Pinpoint the cell where the given text exists, returning its [X, Y] midpoint coordinate. 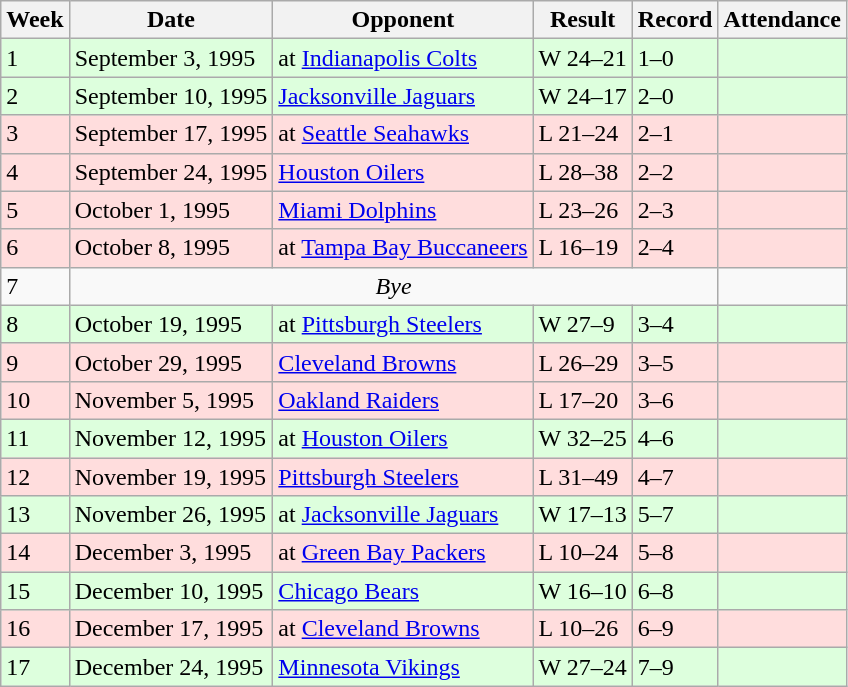
7 [35, 286]
September 10, 1995 [171, 96]
3–6 [675, 400]
November 12, 1995 [171, 438]
Cleveland Browns [403, 362]
October 19, 1995 [171, 324]
2–4 [675, 248]
October 29, 1995 [171, 362]
October 1, 1995 [171, 210]
7–9 [675, 667]
L 16–19 [582, 248]
L 17–20 [582, 400]
3 [35, 134]
14 [35, 553]
L 28–38 [582, 172]
6–8 [675, 591]
at Tampa Bay Buccaneers [403, 248]
Pittsburgh Steelers [403, 477]
4 [35, 172]
November 26, 1995 [171, 515]
December 24, 1995 [171, 667]
Result [582, 20]
W 24–17 [582, 96]
5–7 [675, 515]
4–6 [675, 438]
3–5 [675, 362]
6–9 [675, 629]
W 27–24 [582, 667]
at Houston Oilers [403, 438]
December 17, 1995 [171, 629]
10 [35, 400]
Minnesota Vikings [403, 667]
6 [35, 248]
Bye [394, 286]
September 3, 1995 [171, 58]
Oakland Raiders [403, 400]
W 16–10 [582, 591]
September 17, 1995 [171, 134]
Chicago Bears [403, 591]
L 26–29 [582, 362]
W 17–13 [582, 515]
L 23–26 [582, 210]
L 21–24 [582, 134]
5–8 [675, 553]
Attendance [782, 20]
3–4 [675, 324]
at Pittsburgh Steelers [403, 324]
2–1 [675, 134]
16 [35, 629]
December 10, 1995 [171, 591]
at Indianapolis Colts [403, 58]
December 3, 1995 [171, 553]
at Cleveland Browns [403, 629]
at Jacksonville Jaguars [403, 515]
9 [35, 362]
2–0 [675, 96]
October 8, 1995 [171, 248]
17 [35, 667]
12 [35, 477]
W 27–9 [582, 324]
Record [675, 20]
September 24, 1995 [171, 172]
Date [171, 20]
L 31–49 [582, 477]
2–2 [675, 172]
5 [35, 210]
Miami Dolphins [403, 210]
at Green Bay Packers [403, 553]
11 [35, 438]
W 24–21 [582, 58]
Jacksonville Jaguars [403, 96]
2–3 [675, 210]
L 10–24 [582, 553]
15 [35, 591]
4–7 [675, 477]
November 5, 1995 [171, 400]
Week [35, 20]
8 [35, 324]
2 [35, 96]
at Seattle Seahawks [403, 134]
13 [35, 515]
Houston Oilers [403, 172]
1–0 [675, 58]
W 32–25 [582, 438]
November 19, 1995 [171, 477]
1 [35, 58]
Opponent [403, 20]
L 10–26 [582, 629]
